Determine the (X, Y) coordinate at the center of the cell enclosing the given text.  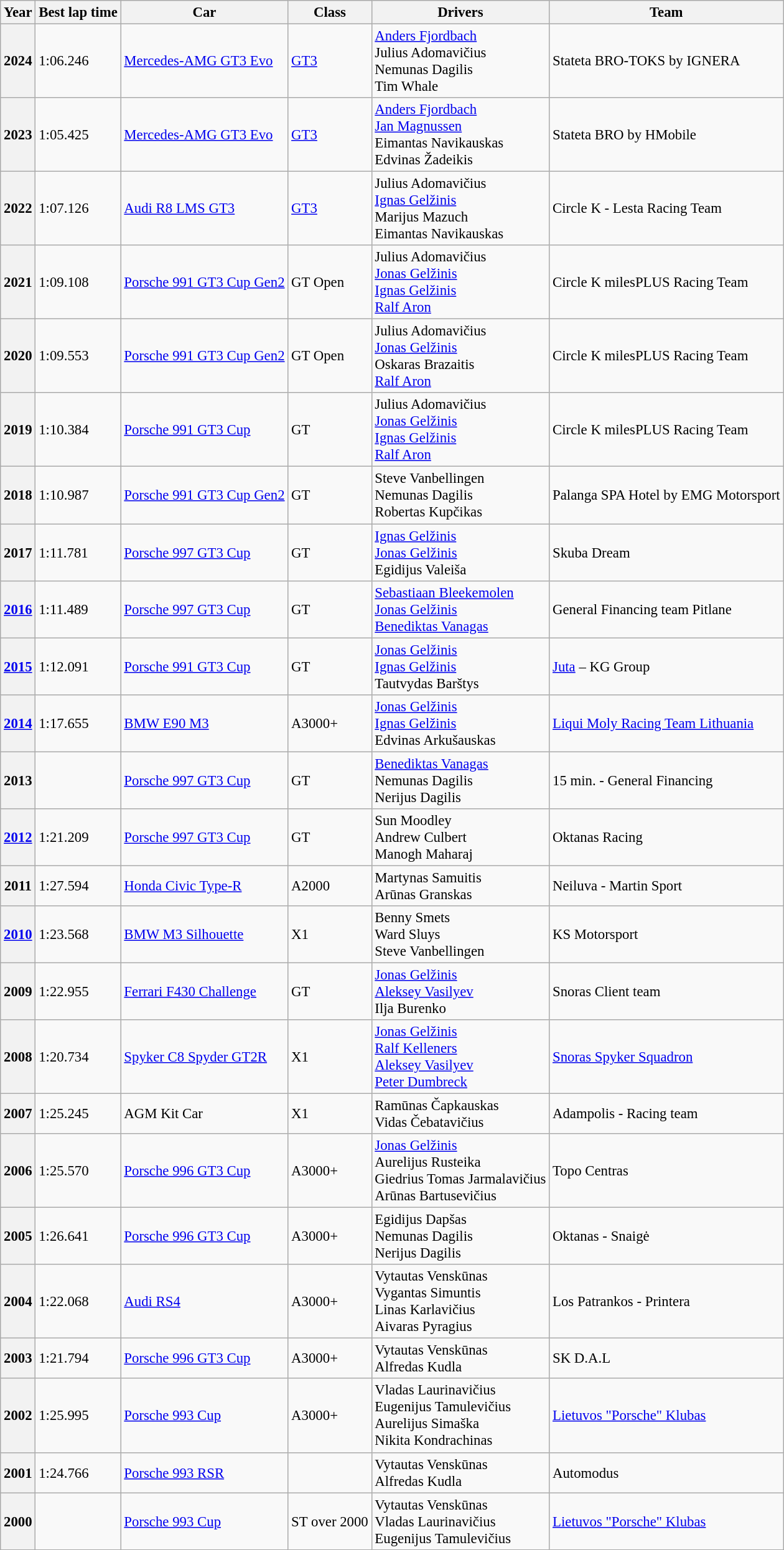
Martynas Samuitis Arūnas Granskas (460, 886)
1:11.489 (78, 609)
Vytautas Venskūnas Vladas Laurinavičius Eugenijus Tamulevičius (460, 1521)
1:22.068 (78, 1302)
2001 (18, 1472)
BMW E90 M3 (204, 723)
2017 (18, 553)
2014 (18, 723)
1:20.734 (78, 1057)
Porsche 993 RSR (204, 1472)
Spyker C8 Spyder GT2R (204, 1057)
2024 (18, 61)
Julius Adomavičius Jonas Gelžinis Oskaras Brazaitis Ralf Aron (460, 356)
Ignas Gelžinis Jonas Gelžinis Egidijus Valeiša (460, 553)
1:25.995 (78, 1416)
KS Motorsport (666, 935)
1:10.384 (78, 431)
BMW M3 Silhouette (204, 935)
Skuba Dream (666, 553)
2023 (18, 134)
Liqui Moly Racing Team Lithuania (666, 723)
2009 (18, 991)
SK D.A.L (666, 1359)
2015 (18, 666)
2013 (18, 780)
2000 (18, 1521)
Benny Smets Ward Sluys Steve Vanbellingen (460, 935)
Egidijus Dapšas Nemunas Dagilis Nerijus Dagilis (460, 1236)
1:09.553 (78, 356)
General Financing team Pitlane (666, 609)
Oktanas - Snaigė (666, 1236)
Juta – KG Group (666, 666)
1:09.108 (78, 282)
Anders Fjordbach Jan Magnussen Eimantas Navikauskas Edvinas Žadeikis (460, 134)
Best lap time (78, 12)
Jonas Gelžinis Ignas Gelžinis Edvinas Arkušauskas (460, 723)
Drivers (460, 12)
Ferrari F430 Challenge (204, 991)
2007 (18, 1114)
1:23.568 (78, 935)
Year (18, 12)
Jonas Gelžinis Ralf Kelleners Aleksey Vasilyev Peter Dumbreck (460, 1057)
2016 (18, 609)
Jonas Gelžinis Aleksey Vasilyev Ilja Burenko (460, 991)
Anders Fjordbach Julius Adomavičius Nemunas Dagilis Tim Whale (460, 61)
Snoras Client team (666, 991)
Ramūnas Čapkauskas Vidas Čebatavičius (460, 1114)
Team (666, 12)
2004 (18, 1302)
1:07.126 (78, 209)
Audi R8 LMS GT3 (204, 209)
2005 (18, 1236)
Stateta BRO by HMobile (666, 134)
Automodus (666, 1472)
Oktanas Racing (666, 838)
Car (204, 12)
2020 (18, 356)
Audi RS4 (204, 1302)
Honda Civic Type-R (204, 886)
1:17.655 (78, 723)
A2000 (330, 886)
2003 (18, 1359)
1:22.955 (78, 991)
Steve Vanbellingen Nemunas Dagilis Robertas Kupčikas (460, 495)
2008 (18, 1057)
1:24.766 (78, 1472)
1:26.641 (78, 1236)
Palanga SPA Hotel by EMG Motorsport (666, 495)
Vytautas Venskūnas Vygantas Simuntis Linas Karlavičius Aivaras Pyragius (460, 1302)
1:06.246 (78, 61)
Sun Moodley Andrew Culbert Manogh Maharaj (460, 838)
ST over 2000 (330, 1521)
Jonas Gelžinis Aurelijus Rusteika Giedrius Tomas Jarmalavičius Arūnas Bartusevičius (460, 1171)
AGM Kit Car (204, 1114)
2021 (18, 282)
Julius Adomavičius Ignas Gelžinis Marijus Mazuch Eimantas Navikauskas (460, 209)
Adampolis - Racing team (666, 1114)
1:12.091 (78, 666)
1:11.781 (78, 553)
2018 (18, 495)
Topo Centras (666, 1171)
1:27.594 (78, 886)
Snoras Spyker Squadron (666, 1057)
2012 (18, 838)
Vladas Laurinavičius Eugenijus Tamulevičius Aurelijus Simaška Nikita Kondrachinas (460, 1416)
Benediktas Vanagas Nemunas Dagilis Nerijus Dagilis (460, 780)
1:25.570 (78, 1171)
Jonas Gelžinis Ignas Gelžinis Tautvydas Barštys (460, 666)
2010 (18, 935)
Class (330, 12)
Circle K - Lesta Racing Team (666, 209)
2022 (18, 209)
1:10.987 (78, 495)
15 min. - General Financing (666, 780)
1:05.425 (78, 134)
Neiluva - Martin Sport (666, 886)
2011 (18, 886)
2019 (18, 431)
2002 (18, 1416)
Los Patrankos - Printera (666, 1302)
Sebastiaan Bleekemolen Jonas Gelžinis Benediktas Vanagas (460, 609)
Stateta BRO-TOKS by IGNERA (666, 61)
1:21.794 (78, 1359)
2006 (18, 1171)
1:21.209 (78, 838)
1:25.245 (78, 1114)
